Search for the cell housing the specified text and yield its [X, Y] center coordinate. 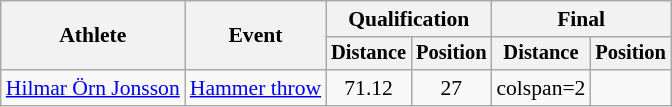
Event [256, 36]
Hilmar Örn Jonsson [93, 88]
71.12 [368, 88]
colspan=2 [540, 88]
27 [451, 88]
Athlete [93, 36]
Hammer throw [256, 88]
Qualification [408, 19]
Final [580, 19]
